Capture the cell that displays the provided text and extract its [x, y] central coordinate. 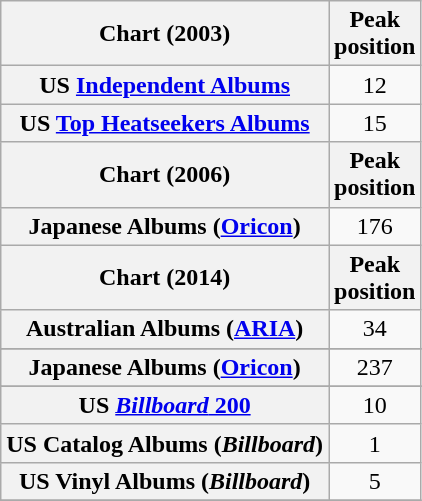
10 [375, 405]
US Independent Albums [165, 85]
Chart (2006) [165, 174]
237 [375, 367]
US Vinyl Albums (Billboard) [165, 481]
Chart (2014) [165, 278]
5 [375, 481]
US Billboard 200 [165, 405]
Australian Albums (ARIA) [165, 329]
176 [375, 226]
34 [375, 329]
Chart (2003) [165, 34]
12 [375, 85]
15 [375, 123]
US Catalog Albums (Billboard) [165, 443]
US Top Heatseekers Albums [165, 123]
1 [375, 443]
